Scan for the cell matching the given text and deliver its [x, y] coordinate at center. 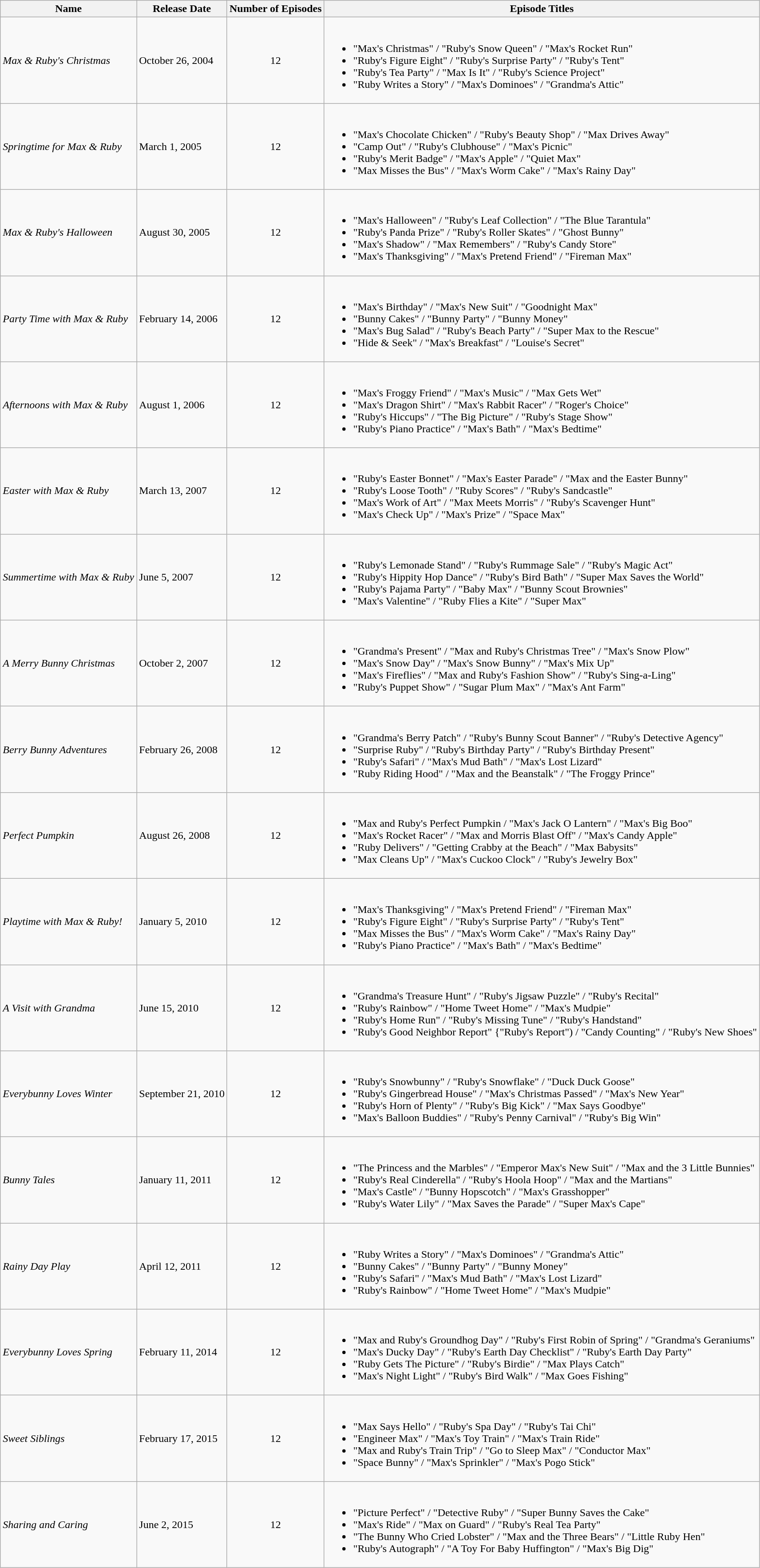
Easter with Max & Ruby [68, 491]
August 30, 2005 [182, 233]
February 26, 2008 [182, 749]
February 11, 2014 [182, 1352]
March 1, 2005 [182, 146]
Max & Ruby's Halloween [68, 233]
Everybunny Loves Winter [68, 1094]
Bunny Tales [68, 1180]
June 15, 2010 [182, 1008]
June 5, 2007 [182, 577]
Party Time with Max & Ruby [68, 319]
January 5, 2010 [182, 921]
Perfect Pumpkin [68, 835]
Berry Bunny Adventures [68, 749]
September 21, 2010 [182, 1094]
Springtime for Max & Ruby [68, 146]
February 17, 2015 [182, 1438]
Summertime with Max & Ruby [68, 577]
A Visit with Grandma [68, 1008]
February 14, 2006 [182, 319]
August 26, 2008 [182, 835]
A Merry Bunny Christmas [68, 663]
Max & Ruby's Christmas [68, 60]
Afternoons with Max & Ruby [68, 405]
Sharing and Caring [68, 1525]
Everybunny Loves Spring [68, 1352]
Number of Episodes [275, 9]
June 2, 2015 [182, 1525]
Sweet Siblings [68, 1438]
Name [68, 9]
January 11, 2011 [182, 1180]
April 12, 2011 [182, 1266]
Release Date [182, 9]
August 1, 2006 [182, 405]
March 13, 2007 [182, 491]
Playtime with Max & Ruby! [68, 921]
October 26, 2004 [182, 60]
October 2, 2007 [182, 663]
Episode Titles [542, 9]
Rainy Day Play [68, 1266]
